Return the (X, Y) coordinate for the center point of the cell that contains the specified text.  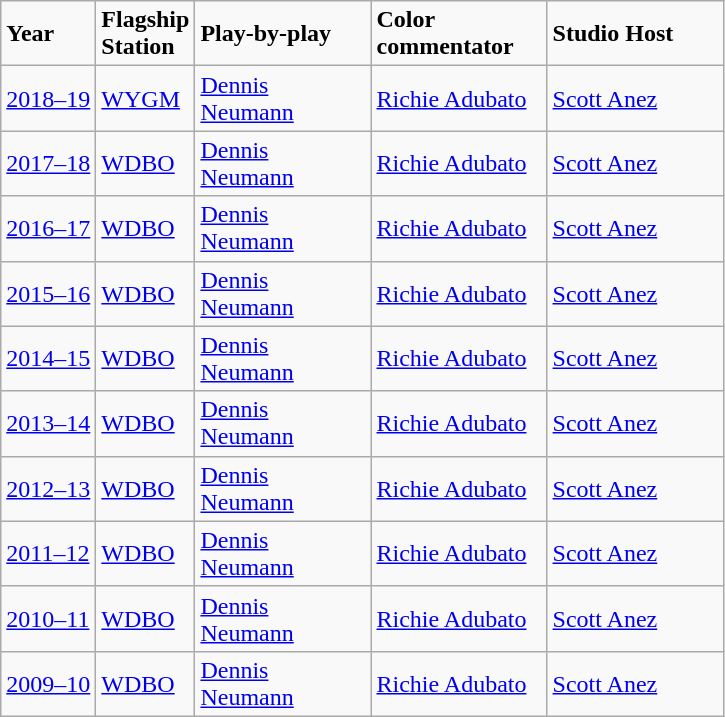
2016–17 (48, 228)
Studio Host (635, 34)
2011–12 (48, 554)
2018–19 (48, 98)
2013–14 (48, 424)
Color commentator (459, 34)
Flagship Station (146, 34)
Play-by-play (283, 34)
2010–11 (48, 618)
2015–16 (48, 294)
WYGM (146, 98)
2017–18 (48, 164)
Year (48, 34)
2009–10 (48, 684)
2012–13 (48, 488)
2014–15 (48, 358)
